Scan for the cell matching the given text and deliver its (x, y) coordinate at center. 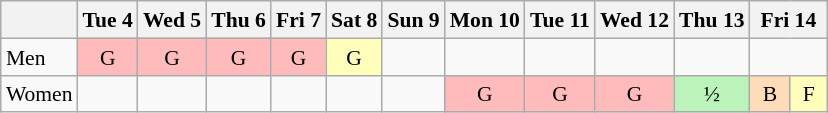
Fri 14 (789, 20)
Women (40, 94)
Sat 8 (354, 20)
Mon 10 (485, 20)
Thu 6 (238, 20)
Wed 12 (634, 20)
½ (712, 94)
Thu 13 (712, 20)
Fri 7 (298, 20)
B (770, 94)
Sun 9 (413, 20)
F (808, 94)
Tue 4 (108, 20)
Tue 11 (560, 20)
Men (40, 56)
Wed 5 (172, 20)
